Identify which cell holds the provided text, then report its [X, Y] central coordinate. 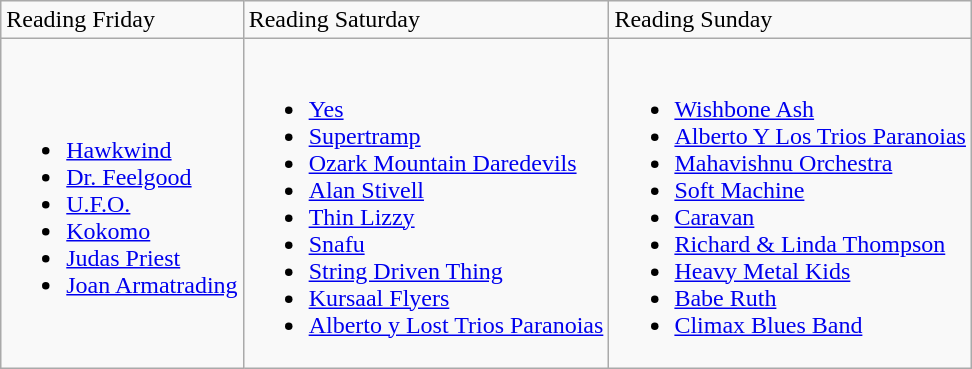
Reading Saturday [426, 20]
Wishbone AshAlberto Y Los Trios ParanoiasMahavishnu OrchestraSoft MachineCaravanRichard & Linda ThompsonHeavy Metal KidsBabe RuthClimax Blues Band [790, 204]
HawkwindDr. FeelgoodU.F.O.KokomoJudas PriestJoan Armatrading [122, 204]
Reading Friday [122, 20]
Reading Sunday [790, 20]
YesSupertrampOzark Mountain DaredevilsAlan StivellThin LizzySnafuString Driven ThingKursaal FlyersAlberto y Lost Trios Paranoias [426, 204]
